For the text-containing cell, return its midpoint in [x, y] coordinate format. 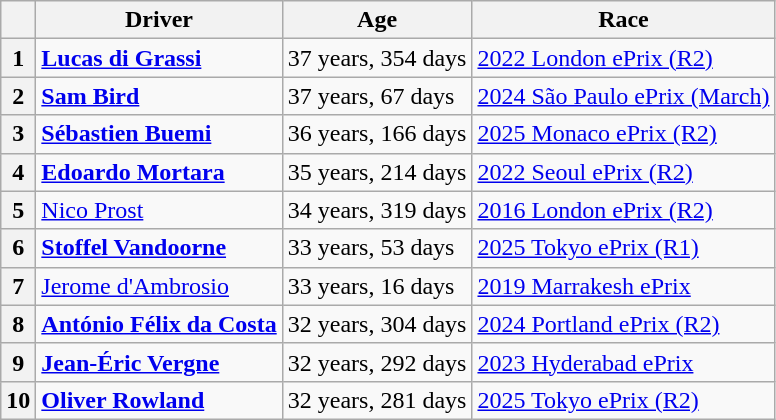
2023 Hyderabad ePrix [624, 362]
2022 Seoul ePrix (R2) [624, 172]
Age [377, 20]
Driver [159, 20]
2024 São Paulo ePrix (March) [624, 96]
Nico Prost [159, 210]
32 years, 304 days [377, 324]
34 years, 319 days [377, 210]
Jerome d'Ambrosio [159, 286]
3 [18, 134]
Oliver Rowland [159, 400]
37 years, 354 days [377, 58]
35 years, 214 days [377, 172]
5 [18, 210]
33 years, 53 days [377, 248]
6 [18, 248]
Sébastien Buemi [159, 134]
2016 London ePrix (R2) [624, 210]
9 [18, 362]
2025 Tokyo ePrix (R1) [624, 248]
32 years, 292 days [377, 362]
Jean-Éric Vergne [159, 362]
2019 Marrakesh ePrix [624, 286]
2 [18, 96]
2024 Portland ePrix (R2) [624, 324]
Sam Bird [159, 96]
36 years, 166 days [377, 134]
2025 Tokyo ePrix (R2) [624, 400]
8 [18, 324]
7 [18, 286]
1 [18, 58]
Stoffel Vandoorne [159, 248]
10 [18, 400]
2025 Monaco ePrix (R2) [624, 134]
Edoardo Mortara [159, 172]
33 years, 16 days [377, 286]
37 years, 67 days [377, 96]
2022 London ePrix (R2) [624, 58]
32 years, 281 days [377, 400]
António Félix da Costa [159, 324]
4 [18, 172]
Race [624, 20]
Lucas di Grassi [159, 58]
